Provide the [X, Y] coordinate of the cell's center where the given text is located.  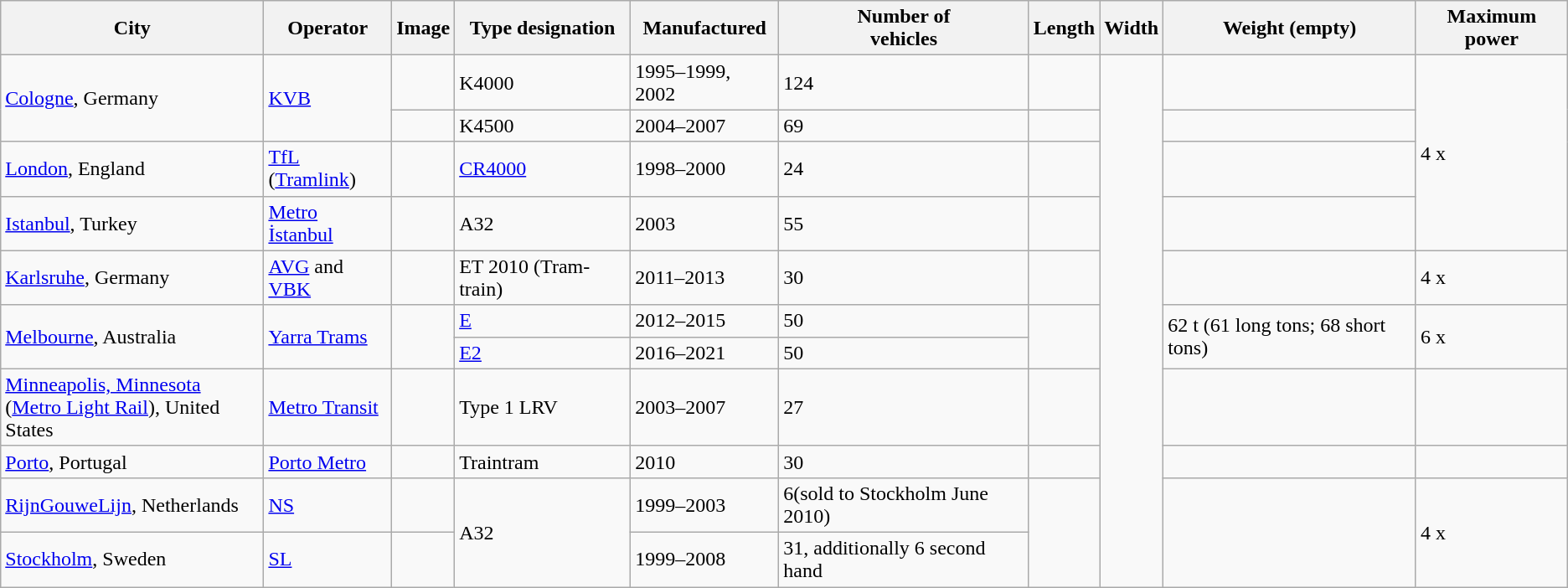
ET 2010 (Tram-train) [543, 278]
RijnGouweLijn, Netherlands [132, 504]
2011–2013 [705, 278]
Porto Metro [328, 462]
AVG and VBK [328, 278]
1995–1999, 2002 [705, 82]
KVB [328, 99]
Length [1064, 28]
Metro İstanbul [328, 223]
124 [905, 82]
1999–2003 [705, 504]
Weight (empty) [1290, 28]
69 [905, 126]
6 x [1491, 337]
2012–2015 [705, 321]
27 [905, 407]
Image [424, 28]
Porto, Portugal [132, 462]
Stockholm, Sweden [132, 560]
Melbourne, Australia [132, 337]
City [132, 28]
SL [328, 560]
NS [328, 504]
Type designation [543, 28]
Operator [328, 28]
K4500 [543, 126]
London, England [132, 169]
TfL(Tramlink) [328, 169]
24 [905, 169]
2010 [705, 462]
Manufactured [705, 28]
Istanbul, Turkey [132, 223]
K4000 [543, 82]
Karlsruhe, Germany [132, 278]
Width [1132, 28]
1999–2008 [705, 560]
2003–2007 [705, 407]
Maximum power [1491, 28]
31, additionally 6 second hand [905, 560]
6(sold to Stockholm June 2010) [905, 504]
E [543, 321]
Traintram [543, 462]
Cologne, Germany [132, 99]
Type 1 LRV [543, 407]
55 [905, 223]
Number of vehicles [905, 28]
Yarra Trams [328, 337]
2016–2021 [705, 353]
2003 [705, 223]
Minneapolis, Minnesota(Metro Light Rail), United States [132, 407]
1998–2000 [705, 169]
CR4000 [543, 169]
62 t (61 long tons; 68 short tons) [1290, 337]
Metro Transit [328, 407]
2004–2007 [705, 126]
E2 [543, 353]
